Return the (x, y) coordinate for the center point of the cell that contains the specified text.  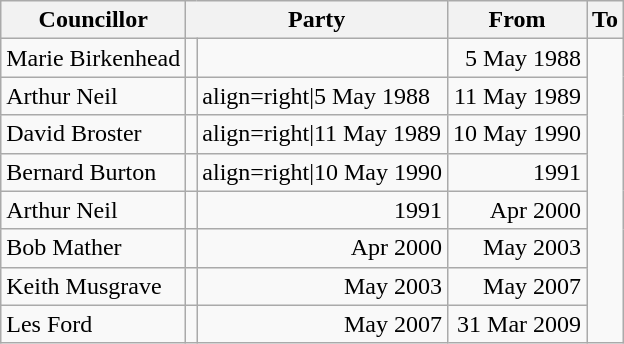
Les Ford (94, 324)
Bob Mather (94, 248)
Party (317, 20)
align=right|10 May 1990 (322, 172)
From (518, 20)
David Broster (94, 134)
11 May 1989 (518, 96)
10 May 1990 (518, 134)
align=right|5 May 1988 (322, 96)
Bernard Burton (94, 172)
31 Mar 2009 (518, 324)
Councillor (94, 20)
align=right|11 May 1989 (322, 134)
Keith Musgrave (94, 286)
5 May 1988 (518, 58)
Marie Birkenhead (94, 58)
To (606, 20)
